Search for the cell housing the specified text and yield its [X, Y] center coordinate. 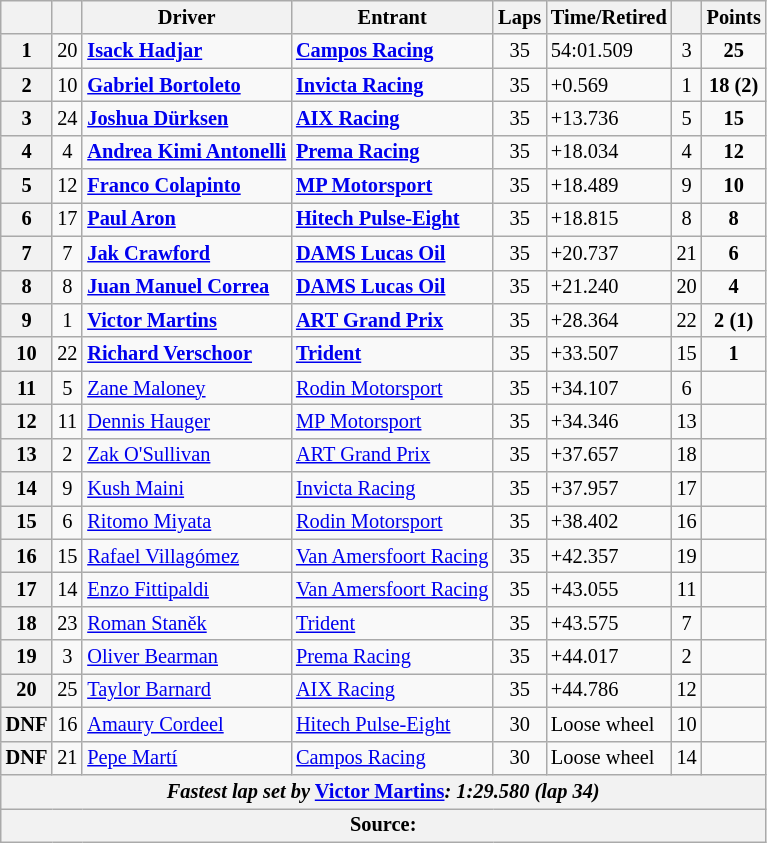
+37.957 [609, 489]
Laps [520, 17]
+43.575 [609, 623]
54:01.509 [609, 51]
+13.736 [609, 118]
+38.402 [609, 522]
+37.657 [609, 455]
Franco Colapinto [186, 186]
+20.737 [609, 253]
Points [734, 17]
Richard Verschoor [186, 354]
+21.240 [609, 287]
+43.055 [609, 589]
+33.507 [609, 354]
+18.034 [609, 152]
+18.815 [609, 219]
Taylor Barnard [186, 690]
Jak Crawford [186, 253]
Paul Aron [186, 219]
Ritomo Miyata [186, 522]
Kush Maini [186, 489]
Zak O'Sullivan [186, 455]
Gabriel Bortoleto [186, 85]
Roman Staněk [186, 623]
Rafael Villagómez [186, 556]
Entrant [392, 17]
+34.346 [609, 421]
+34.107 [609, 388]
Fastest lap set by Victor Martins: 1:29.580 (lap 34) [384, 791]
Pepe Martí [186, 758]
+44.786 [609, 690]
+44.017 [609, 657]
2 (1) [734, 320]
Enzo Fittipaldi [186, 589]
Source: [384, 825]
+0.569 [609, 85]
Juan Manuel Correa [186, 287]
Isack Hadjar [186, 51]
Andrea Kimi Antonelli [186, 152]
Driver [186, 17]
+42.357 [609, 556]
24 [67, 118]
Zane Maloney [186, 388]
Time/Retired [609, 17]
Amaury Cordeel [186, 724]
+28.364 [609, 320]
+18.489 [609, 186]
23 [67, 623]
Victor Martins [186, 320]
Joshua Dürksen [186, 118]
18 (2) [734, 85]
Dennis Hauger [186, 421]
Oliver Bearman [186, 657]
